Identify which cell holds the provided text, then report its [X, Y] central coordinate. 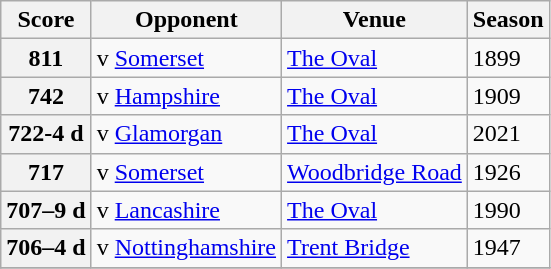
1899 [508, 58]
1947 [508, 248]
1990 [508, 210]
742 [46, 96]
722-4 d [46, 134]
811 [46, 58]
v Glamorgan [186, 134]
707–9 d [46, 210]
Season [508, 20]
1926 [508, 172]
717 [46, 172]
v Lancashire [186, 210]
Trent Bridge [375, 248]
v Nottinghamshire [186, 248]
v Hampshire [186, 96]
Venue [375, 20]
Score [46, 20]
2021 [508, 134]
Woodbridge Road [375, 172]
1909 [508, 96]
Opponent [186, 20]
706–4 d [46, 248]
